Return [X, Y] of the center of cell containing provided text 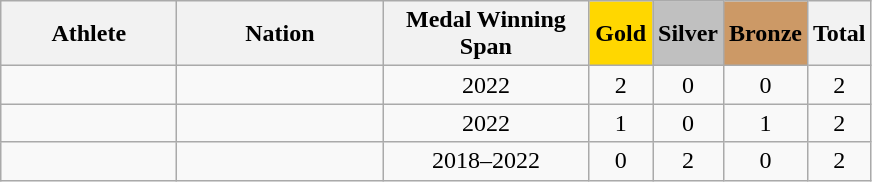
Gold [621, 34]
Bronze [766, 34]
Silver [688, 34]
Athlete [89, 34]
Medal Winning Span [486, 34]
2018–2022 [486, 161]
Total [840, 34]
Nation [280, 34]
